Scan for the cell matching the given text and deliver its (x, y) coordinate at center. 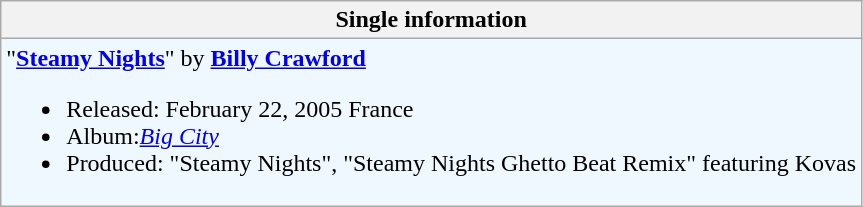
Single information (432, 20)
